Detect which cell encompasses the target text, then output its (x, y) center coordinate. 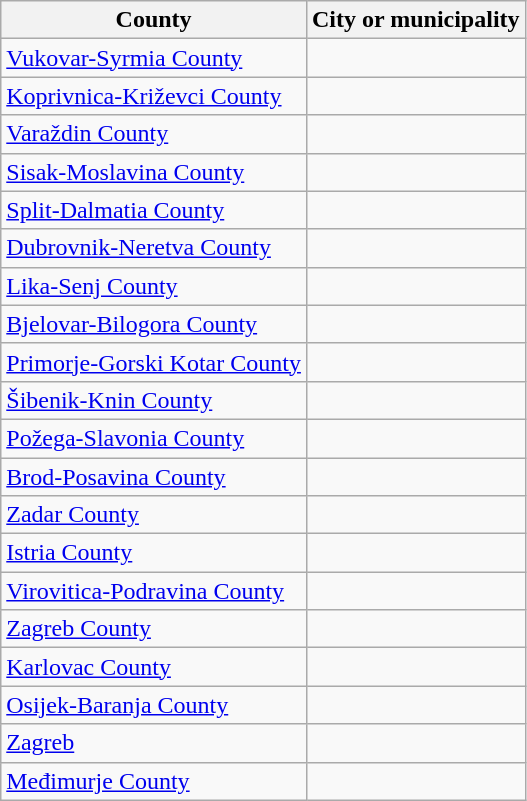
Istria County (154, 553)
Brod-Posavina County (154, 477)
Lika-Senj County (154, 286)
Dubrovnik-Neretva County (154, 248)
Sisak-Moslavina County (154, 172)
Primorje-Gorski Kotar County (154, 362)
County (154, 20)
Virovitica-Podravina County (154, 591)
Vukovar-Syrmia County (154, 58)
Varaždin County (154, 134)
Zagreb County (154, 629)
Osijek-Baranja County (154, 705)
Karlovac County (154, 667)
Bjelovar-Bilogora County (154, 324)
Koprivnica-Križevci County (154, 96)
Šibenik-Knin County (154, 400)
Zagreb (154, 743)
Požega-Slavonia County (154, 438)
Split-Dalmatia County (154, 210)
Međimurje County (154, 781)
Zadar County (154, 515)
City or municipality (416, 20)
